Extract the (X, Y) coordinate from the center of the cell holding the provided text.  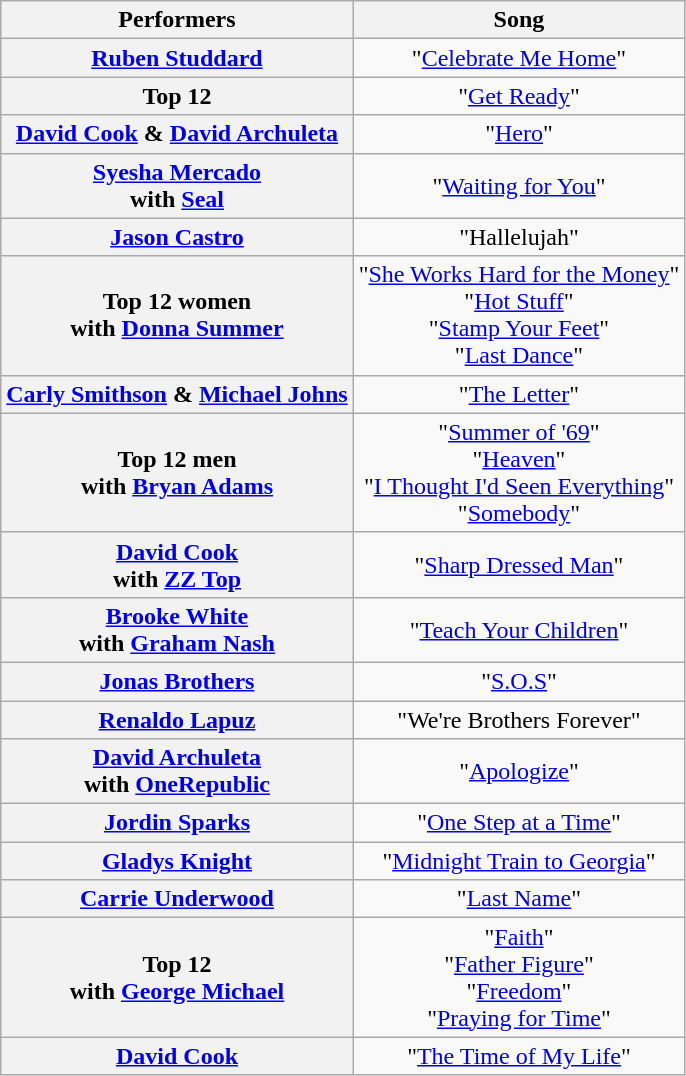
"Sharp Dressed Man" (519, 564)
"Teach Your Children" (519, 630)
"Waiting for You" (519, 186)
"We're Brothers Forever" (519, 719)
Top 12with George Michael (177, 978)
Syesha Mercadowith Seal (177, 186)
Carly Smithson & Michael Johns (177, 394)
David Cookwith ZZ Top (177, 564)
"Apologize" (519, 772)
Jonas Brothers (177, 681)
"Hero" (519, 134)
"Summer of '69""Heaven""I Thought I'd Seen Everything""Somebody" (519, 472)
Brooke Whitewith Graham Nash (177, 630)
David Archuletawith OneRepublic (177, 772)
Top 12 menwith Bryan Adams (177, 472)
David Cook & David Archuleta (177, 134)
Ruben Studdard (177, 58)
"The Time of My Life" (519, 1056)
"Get Ready" (519, 96)
Song (519, 20)
Carrie Underwood (177, 899)
David Cook (177, 1056)
"Midnight Train to Georgia" (519, 861)
Top 12 (177, 96)
"Last Name" (519, 899)
Performers (177, 20)
"Hallelujah" (519, 237)
"One Step at a Time" (519, 823)
Jordin Sparks (177, 823)
"S.O.S" (519, 681)
"The Letter" (519, 394)
"She Works Hard for the Money""Hot Stuff""Stamp Your Feet""Last Dance" (519, 316)
"Faith""Father Figure""Freedom""Praying for Time" (519, 978)
Top 12 womenwith Donna Summer (177, 316)
Gladys Knight (177, 861)
"Celebrate Me Home" (519, 58)
Jason Castro (177, 237)
Renaldo Lapuz (177, 719)
